Return the (x, y) coordinate for the center point of the cell that contains the specified text.  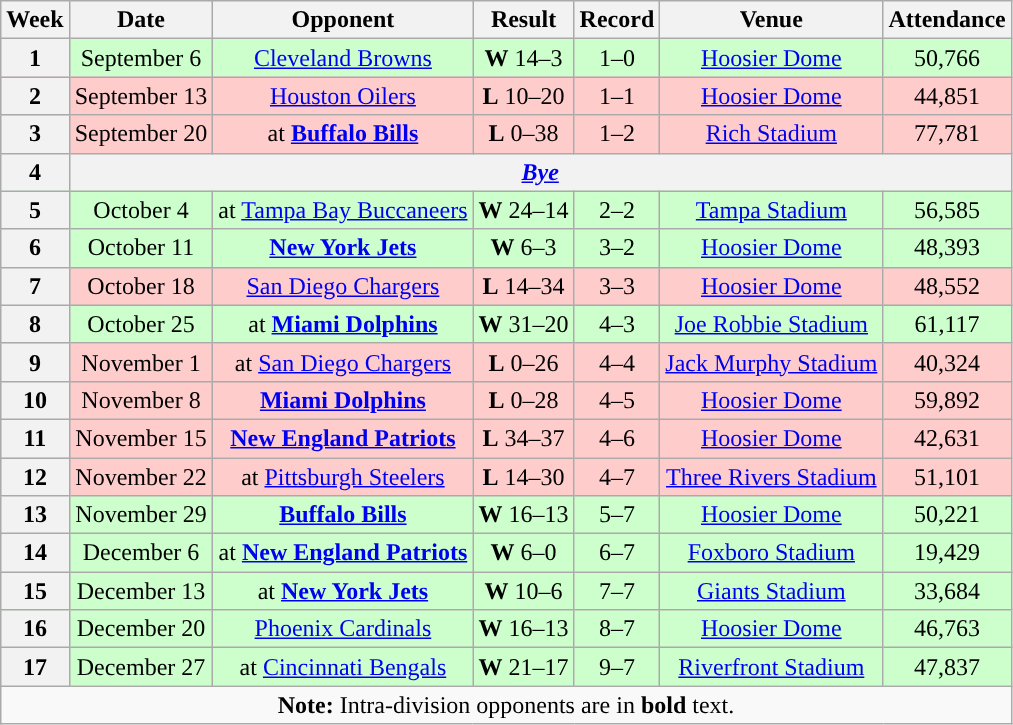
7 (35, 286)
5 (35, 210)
46,763 (947, 629)
12 (35, 477)
L 14–34 (524, 286)
4–4 (617, 362)
Date (141, 20)
59,892 (947, 400)
48,552 (947, 286)
September 13 (141, 96)
November 29 (141, 515)
44,851 (947, 96)
Jack Murphy Stadium (772, 362)
50,221 (947, 515)
Buffalo Bills (343, 515)
2–2 (617, 210)
4–7 (617, 477)
1–1 (617, 96)
November 15 (141, 438)
W 24–14 (524, 210)
14 (35, 553)
L 34–37 (524, 438)
77,781 (947, 134)
L 10–20 (524, 96)
1–2 (617, 134)
at New York Jets (343, 591)
W 21–17 (524, 667)
November 1 (141, 362)
at Cincinnati Bengals (343, 667)
December 6 (141, 553)
December 27 (141, 667)
9 (35, 362)
October 18 (141, 286)
September 20 (141, 134)
Phoenix Cardinals (343, 629)
at Pittsburgh Steelers (343, 477)
Rich Stadium (772, 134)
9–7 (617, 667)
W 31–20 (524, 324)
L 0–28 (524, 400)
7–7 (617, 591)
October 11 (141, 248)
Venue (772, 20)
Result (524, 20)
at San Diego Chargers (343, 362)
at Tampa Bay Buccaneers (343, 210)
at Buffalo Bills (343, 134)
W 6–0 (524, 553)
4 (35, 172)
1–0 (617, 58)
10 (35, 400)
4–3 (617, 324)
11 (35, 438)
Record (617, 20)
6–7 (617, 553)
8–7 (617, 629)
Cleveland Browns (343, 58)
3 (35, 134)
Houston Oilers (343, 96)
42,631 (947, 438)
September 6 (141, 58)
October 25 (141, 324)
Miami Dolphins (343, 400)
4–6 (617, 438)
W 10–6 (524, 591)
December 13 (141, 591)
19,429 (947, 553)
8 (35, 324)
3–2 (617, 248)
56,585 (947, 210)
61,117 (947, 324)
4–5 (617, 400)
L 14–30 (524, 477)
San Diego Chargers (343, 286)
6 (35, 248)
33,684 (947, 591)
W 6–3 (524, 248)
Week (35, 20)
Tampa Stadium (772, 210)
51,101 (947, 477)
Foxboro Stadium (772, 553)
Attendance (947, 20)
13 (35, 515)
1 (35, 58)
Joe Robbie Stadium (772, 324)
2 (35, 96)
Note: Intra-division opponents are in bold text. (506, 705)
Bye (540, 172)
5–7 (617, 515)
40,324 (947, 362)
W 14–3 (524, 58)
48,393 (947, 248)
Riverfront Stadium (772, 667)
50,766 (947, 58)
L 0–38 (524, 134)
15 (35, 591)
October 4 (141, 210)
New York Jets (343, 248)
Three Rivers Stadium (772, 477)
Giants Stadium (772, 591)
3–3 (617, 286)
at Miami Dolphins (343, 324)
November 22 (141, 477)
17 (35, 667)
L 0–26 (524, 362)
47,837 (947, 667)
16 (35, 629)
at New England Patriots (343, 553)
November 8 (141, 400)
New England Patriots (343, 438)
Opponent (343, 20)
December 20 (141, 629)
